From the cell containing the given text, extract its center point as [x, y] coordinate. 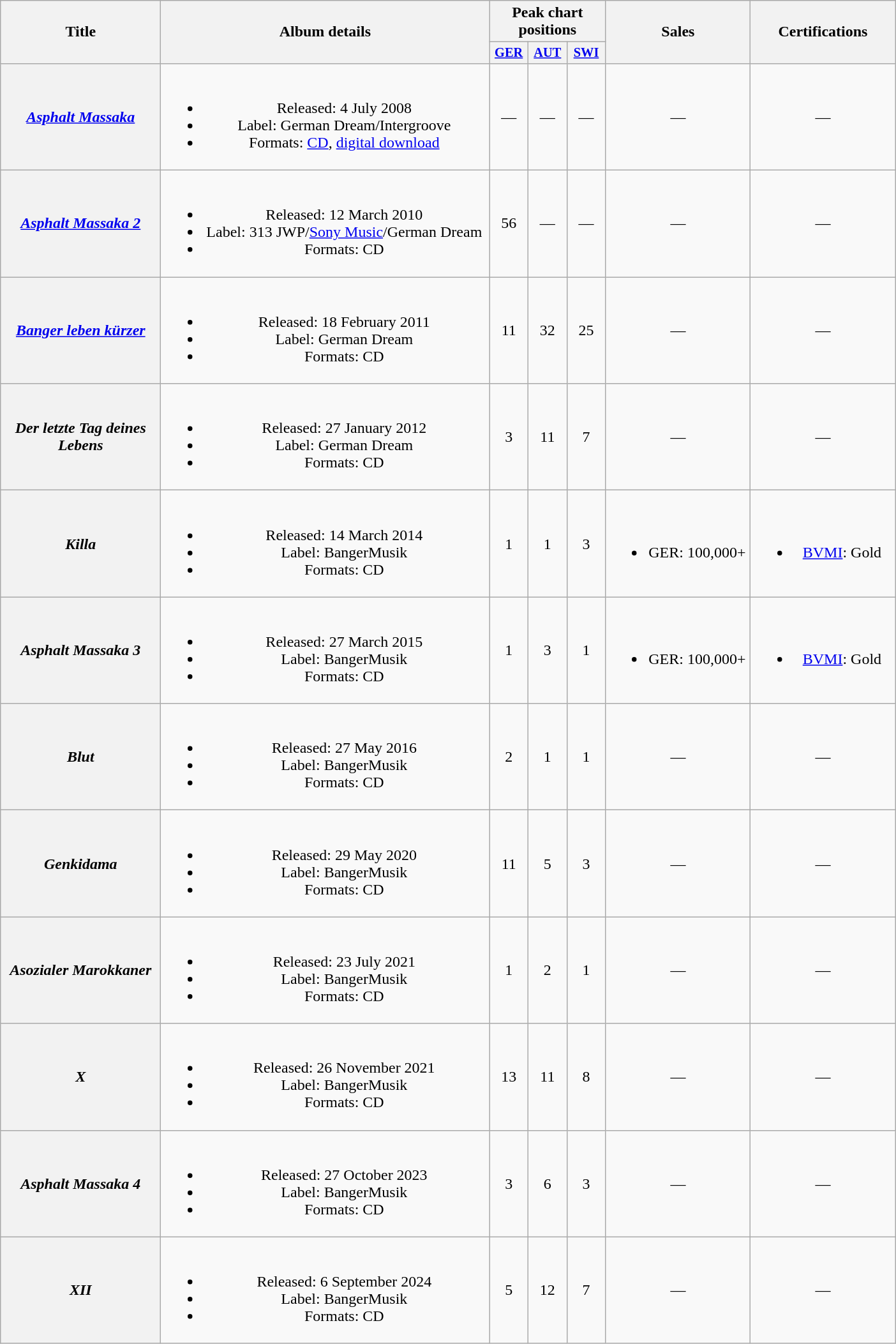
SWI [586, 53]
Genkidama [80, 863]
Certifications [823, 32]
GER [509, 53]
Title [80, 32]
Released: 27 January 2012Label: German DreamFormats: CD [325, 437]
Sales [678, 32]
Album details [325, 32]
56 [509, 223]
32 [548, 331]
25 [586, 331]
Released: 23 July 2021Label: BangerMusikFormats: CD [325, 970]
12 [548, 1290]
6 [548, 1184]
Released: 14 March 2014Label: BangerMusikFormats: CD [325, 544]
Released: 6 September 2024Label: BangerMusikFormats: CD [325, 1290]
Asozialer Marokkaner [80, 970]
Asphalt Massaka 3 [80, 650]
AUT [548, 53]
Released: 27 May 2016Label: BangerMusikFormats: CD [325, 757]
Banger leben kürzer [80, 331]
Released: 18 February 2011Label: German DreamFormats: CD [325, 331]
Released: 29 May 2020Label: BangerMusikFormats: CD [325, 863]
Released: 12 March 2010Label: 313 JWP/Sony Music/German DreamFormats: CD [325, 223]
Released: 4 July 2008Label: German Dream/IntergrooveFormats: CD, digital download [325, 116]
Released: 27 October 2023Label: BangerMusikFormats: CD [325, 1184]
Asphalt Massaka 4 [80, 1184]
Released: 26 November 2021Label: BangerMusikFormats: CD [325, 1076]
Der letzte Tag deines Lebens [80, 437]
Blut [80, 757]
X [80, 1076]
Asphalt Massaka [80, 116]
Peak chart positions [548, 22]
Asphalt Massaka 2 [80, 223]
XII [80, 1290]
Released: 27 March 2015Label: BangerMusikFormats: CD [325, 650]
13 [509, 1076]
8 [586, 1076]
Killa [80, 544]
